Find where the given text appears and provide that cell's center as [X, Y] coordinate. 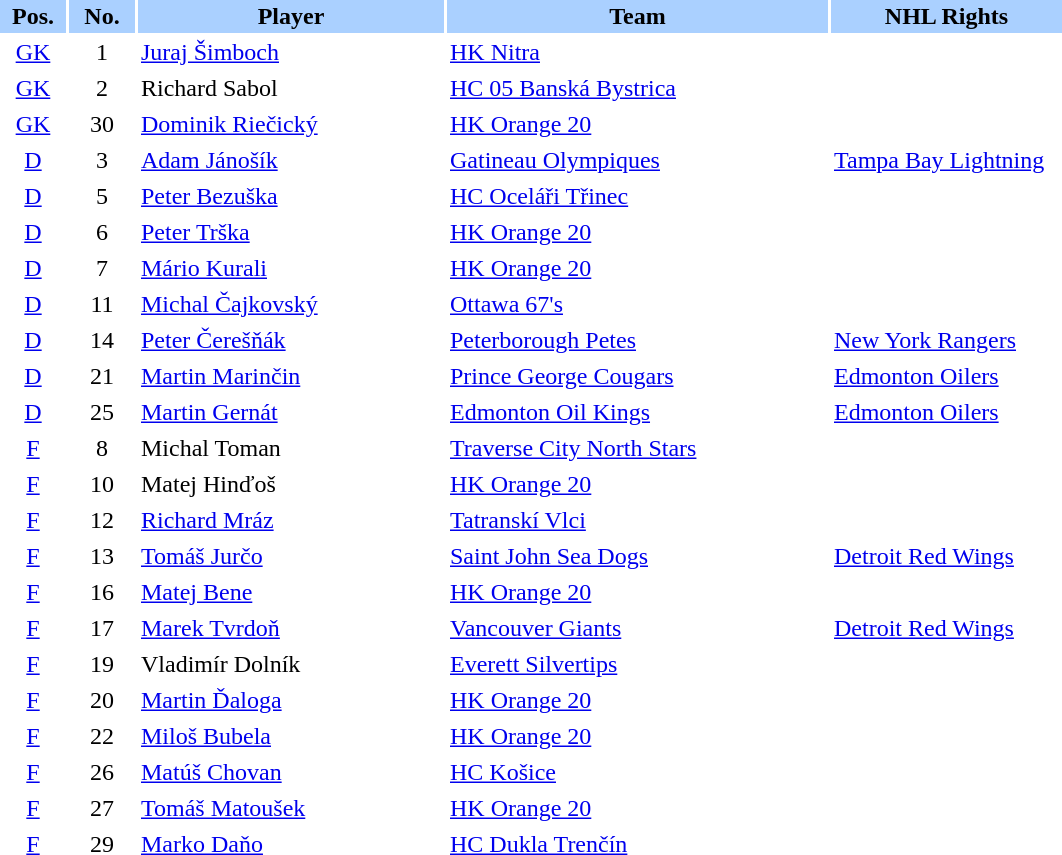
14 [102, 340]
2 [102, 88]
1 [102, 52]
Michal Toman [291, 448]
Team [638, 16]
8 [102, 448]
No. [102, 16]
17 [102, 628]
Miloš Bubela [291, 736]
Juraj Šimboch [291, 52]
Traverse City North Stars [638, 448]
5 [102, 196]
10 [102, 484]
Martin Gernát [291, 412]
Peter Bezuška [291, 196]
Prince George Cougars [638, 376]
Martin Marinčin [291, 376]
19 [102, 664]
Marek Tvrdoň [291, 628]
30 [102, 124]
Dominik Riečický [291, 124]
Saint John Sea Dogs [638, 556]
25 [102, 412]
New York Rangers [946, 340]
Everett Silvertips [638, 664]
26 [102, 772]
Peter Čerešňák [291, 340]
Tomáš Jurčo [291, 556]
22 [102, 736]
Player [291, 16]
11 [102, 304]
Richard Mráz [291, 520]
3 [102, 160]
HC Košice [638, 772]
Vancouver Giants [638, 628]
Martin Ďaloga [291, 700]
21 [102, 376]
13 [102, 556]
Matúš Chovan [291, 772]
Matej Bene [291, 592]
Richard Sabol [291, 88]
Adam Jánošík [291, 160]
HK Nitra [638, 52]
NHL Rights [946, 16]
Mário Kurali [291, 268]
Ottawa 67's [638, 304]
Edmonton Oil Kings [638, 412]
6 [102, 232]
Tatranskí Vlci [638, 520]
Pos. [33, 16]
20 [102, 700]
Michal Čajkovský [291, 304]
Vladimír Dolník [291, 664]
16 [102, 592]
HC 05 Banská Bystrica [638, 88]
7 [102, 268]
Tomáš Matoušek [291, 808]
27 [102, 808]
12 [102, 520]
HC Oceláři Třinec [638, 196]
Peter Trška [291, 232]
Tampa Bay Lightning [946, 160]
Peterborough Petes [638, 340]
Gatineau Olympiques [638, 160]
Matej Hinďoš [291, 484]
